Provide the [X, Y] coordinate of the cell's center where the given text is located.  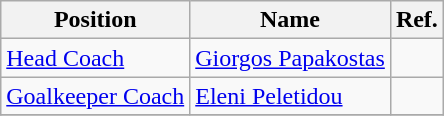
Ref. [416, 20]
Name [290, 20]
Goalkeeper Coach [96, 96]
Eleni Peletidou [290, 96]
Head Coach [96, 58]
Position [96, 20]
Giorgos Papakostas [290, 58]
